Extract the (X, Y) coordinate from the center of the cell holding the provided text.  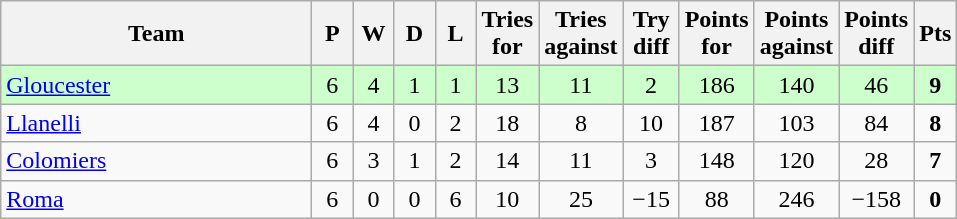
Points for (716, 34)
25 (581, 199)
88 (716, 199)
46 (876, 85)
−15 (651, 199)
Tries for (508, 34)
Colomiers (156, 161)
Points against (796, 34)
187 (716, 123)
120 (796, 161)
Pts (936, 34)
7 (936, 161)
−158 (876, 199)
28 (876, 161)
148 (716, 161)
103 (796, 123)
13 (508, 85)
P (332, 34)
Tries against (581, 34)
140 (796, 85)
Roma (156, 199)
Llanelli (156, 123)
84 (876, 123)
9 (936, 85)
Gloucester (156, 85)
Try diff (651, 34)
186 (716, 85)
D (414, 34)
W (374, 34)
246 (796, 199)
Team (156, 34)
Points diff (876, 34)
14 (508, 161)
L (456, 34)
18 (508, 123)
